For the text-containing cell, return its midpoint in [X, Y] coordinate format. 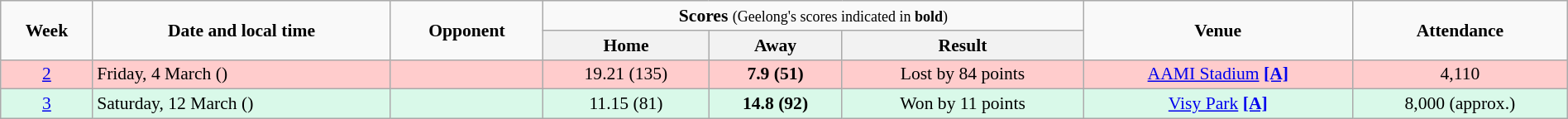
7.9 (51) [776, 74]
Won by 11 points [963, 104]
AAMI Stadium [A] [1218, 74]
Scores (Geelong's scores indicated in bold) [814, 16]
8,000 (approx.) [1460, 104]
Venue [1218, 30]
Attendance [1460, 30]
Lost by 84 points [963, 74]
11.15 (81) [626, 104]
3 [46, 104]
Home [626, 45]
Week [46, 30]
Saturday, 12 March () [241, 104]
Result [963, 45]
Opponent [466, 30]
Friday, 4 March () [241, 74]
14.8 (92) [776, 104]
2 [46, 74]
Date and local time [241, 30]
4,110 [1460, 74]
Visy Park [A] [1218, 104]
Away [776, 45]
19.21 (135) [626, 74]
